From the cell containing the given text, extract its center point as (X, Y) coordinate. 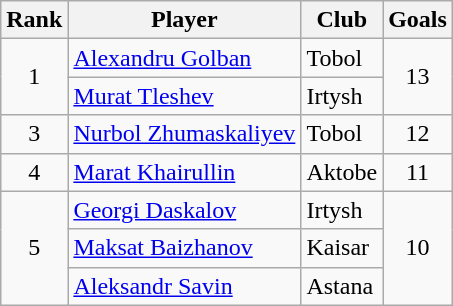
Player (184, 20)
Aktobe (342, 172)
Astana (342, 286)
13 (418, 77)
12 (418, 134)
Rank (34, 20)
Georgi Daskalov (184, 210)
Goals (418, 20)
5 (34, 248)
Alexandru Golban (184, 58)
3 (34, 134)
Aleksandr Savin (184, 286)
1 (34, 77)
Club (342, 20)
Murat Tleshev (184, 96)
10 (418, 248)
Kaisar (342, 248)
Nurbol Zhumaskaliyev (184, 134)
Marat Khairullin (184, 172)
4 (34, 172)
11 (418, 172)
Maksat Baizhanov (184, 248)
